Scan for the cell matching the given text and deliver its (x, y) coordinate at center. 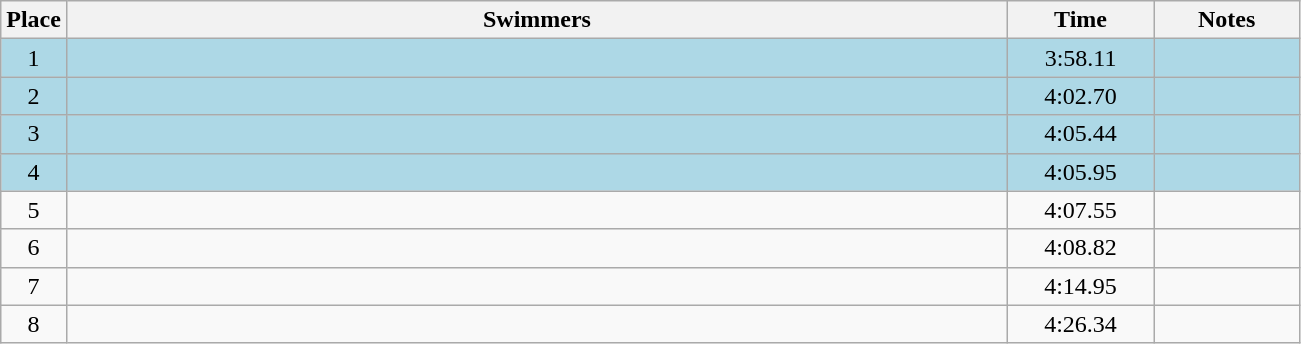
Time (1081, 20)
4:08.82 (1081, 248)
1 (34, 58)
5 (34, 210)
4:26.34 (1081, 324)
4 (34, 172)
Notes (1227, 20)
7 (34, 286)
4:02.70 (1081, 96)
8 (34, 324)
4:07.55 (1081, 210)
3:58.11 (1081, 58)
6 (34, 248)
2 (34, 96)
4:14.95 (1081, 286)
Place (34, 20)
3 (34, 134)
4:05.44 (1081, 134)
Swimmers (536, 20)
4:05.95 (1081, 172)
